Scan for the cell matching the given text and deliver its [x, y] coordinate at center. 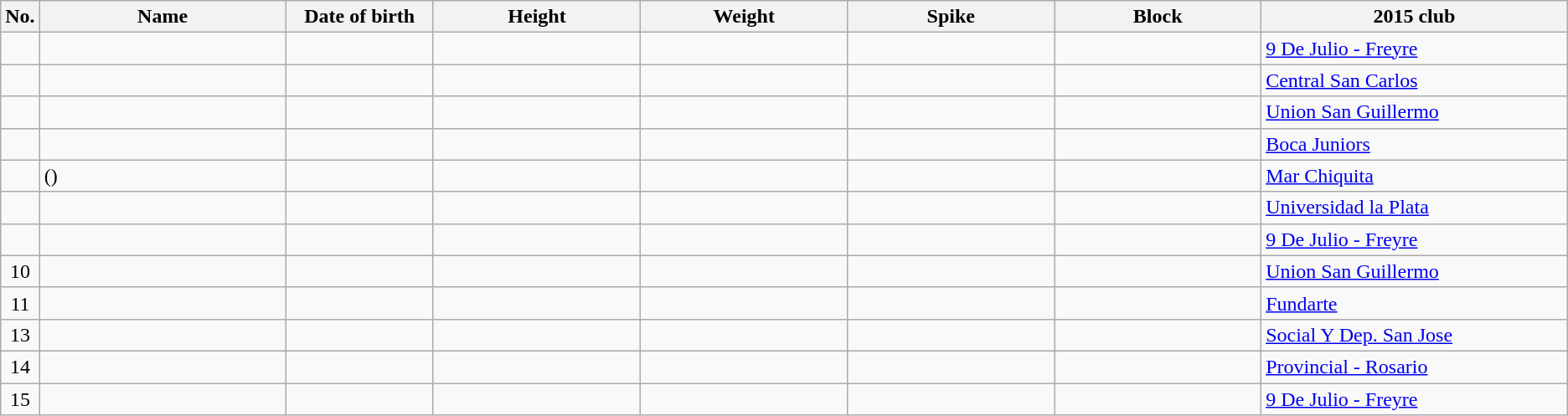
Name [162, 17]
() [162, 176]
10 [20, 271]
Spike [952, 17]
Fundarte [1415, 303]
Provincial - Rosario [1415, 367]
Universidad la Plata [1415, 208]
15 [20, 399]
Height [536, 17]
13 [20, 335]
Boca Juniors [1415, 144]
2015 club [1415, 17]
14 [20, 367]
Central San Carlos [1415, 80]
Mar Chiquita [1415, 176]
Block [1158, 17]
Social Y Dep. San Jose [1415, 335]
Date of birth [359, 17]
No. [20, 17]
Weight [744, 17]
11 [20, 303]
